Determine the [X, Y] coordinate at the center of the cell enclosing the given text.  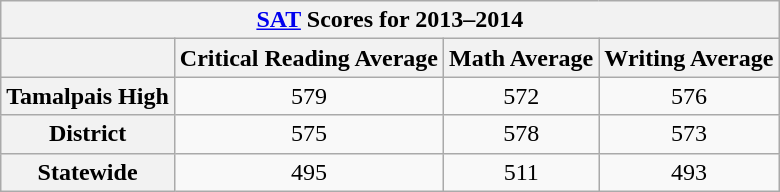
Statewide [88, 172]
SAT Scores for 2013–2014 [390, 20]
District [88, 134]
578 [522, 134]
511 [522, 172]
495 [308, 172]
579 [308, 96]
493 [689, 172]
572 [522, 96]
Tamalpais High [88, 96]
Critical Reading Average [308, 58]
575 [308, 134]
Math Average [522, 58]
Writing Average [689, 58]
573 [689, 134]
576 [689, 96]
